Search for the cell housing the specified text and yield its [x, y] center coordinate. 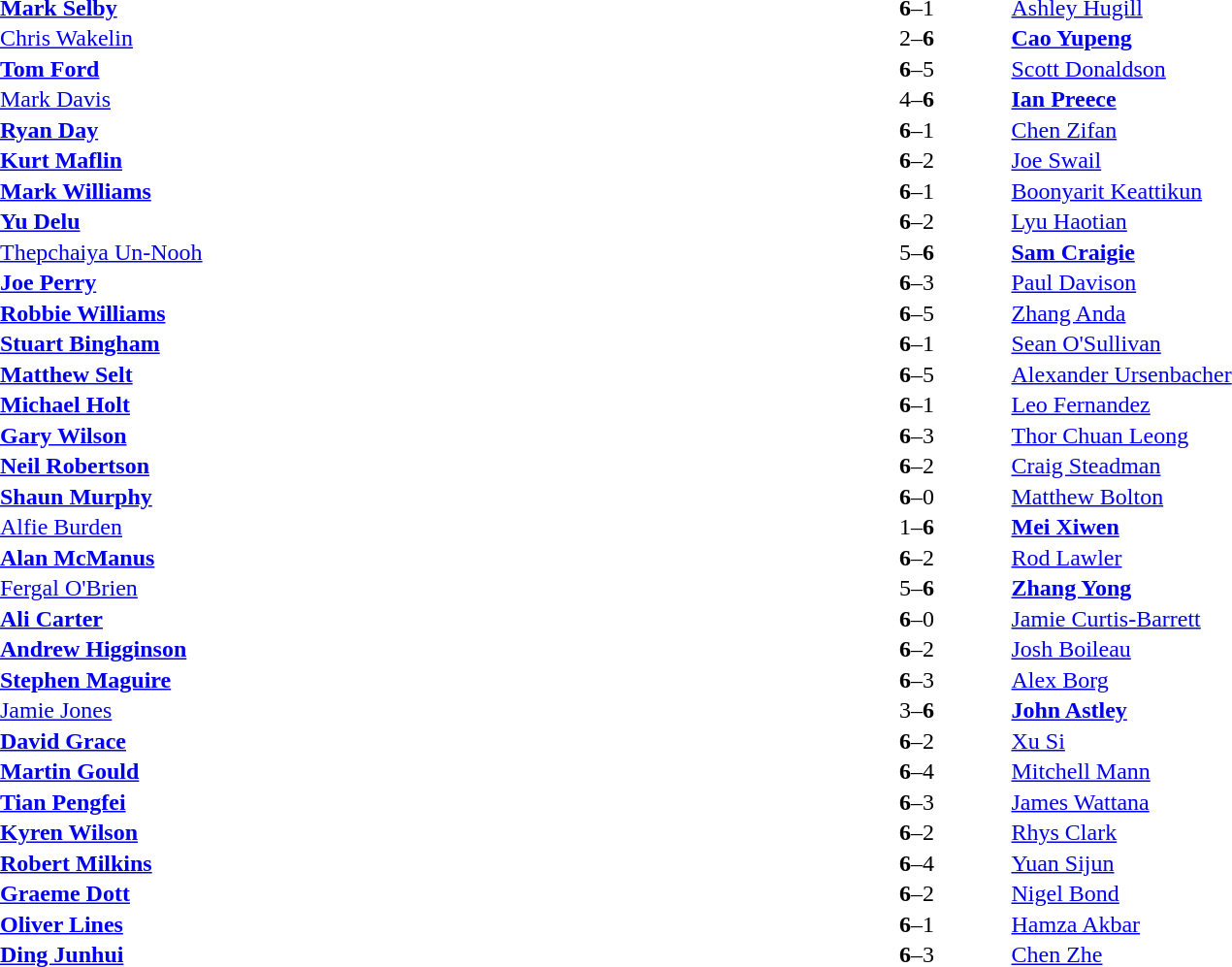
1–6 [916, 527]
4–6 [916, 100]
3–6 [916, 711]
2–6 [916, 38]
